Identify which cell holds the provided text, then report its [x, y] central coordinate. 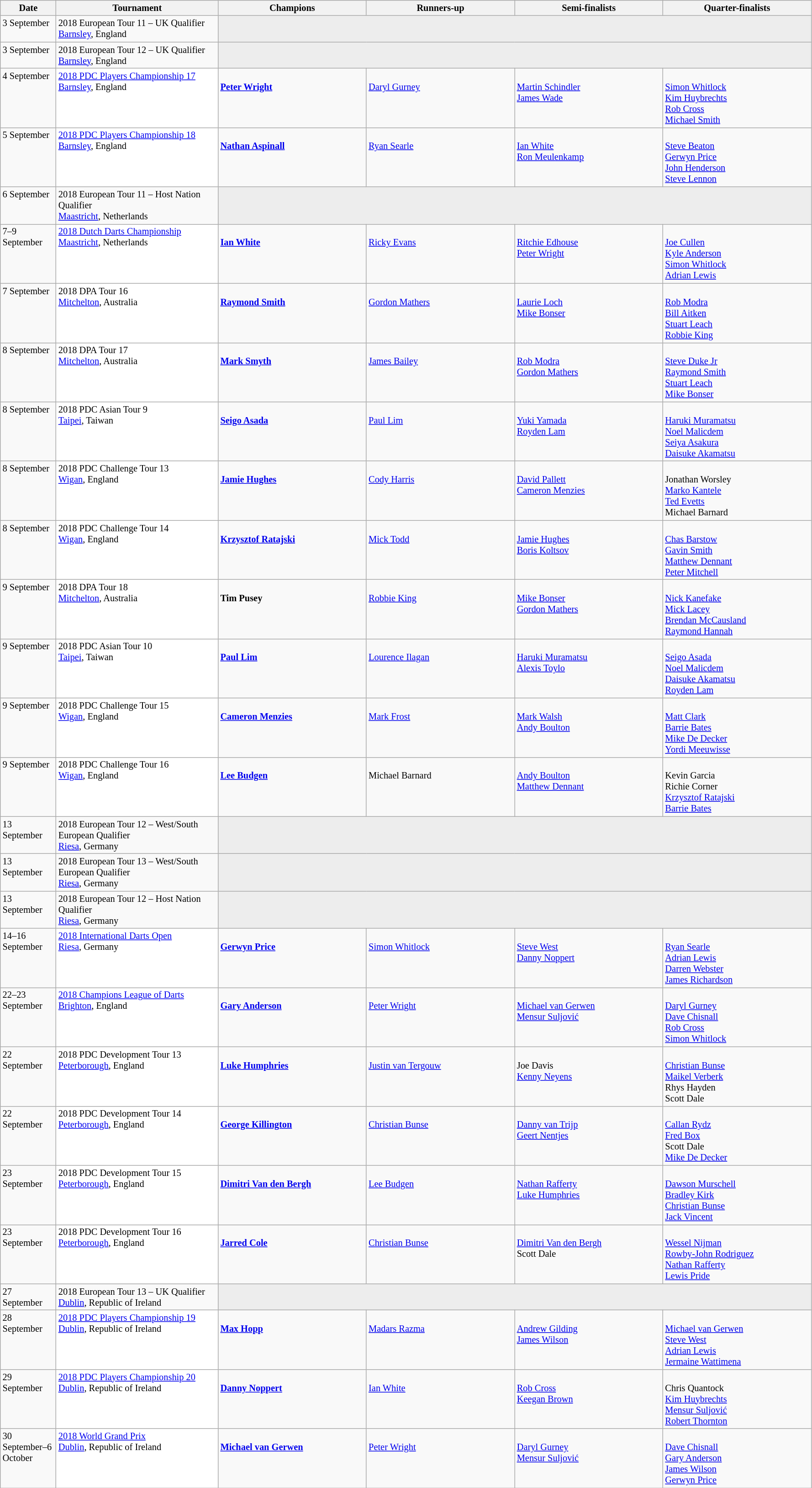
Mike Bonser Gordon Mathers [589, 609]
2018 PDC Asian Tour 10Taipei, Taiwan [137, 668]
Christian Bunse Maikel Verberk Rhys Hayden Scott Dale [737, 1076]
Luke Humphries [292, 1076]
2018 European Tour 12 – UK Qualifier Barnsley, England [137, 55]
Ryan Searle [440, 157]
Michael van Gerwen [292, 1458]
Matt Clark Barrie Bates Mike De Decker Yordi Meeuwisse [737, 728]
Ian White Ron Meulenkamp [589, 157]
Joe Davis Kenny Neyens [589, 1076]
Robbie King [440, 609]
28 September [28, 1340]
2018 PDC Players Championship 17Barnsley, England [137, 98]
Steve Beaton Gerwyn Price John Henderson Steve Lennon [737, 157]
Mark Smyth [292, 372]
22–23 September [28, 1017]
2018 DPA Tour 18Mitchelton, Australia [137, 609]
Simon Whitlock [440, 958]
Gerwyn Price [292, 958]
6 September [28, 206]
Quarter-finalists [737, 8]
Andy Boulton Matthew Dennant [589, 787]
Laurie Loch Mike Bonser [589, 313]
Danny van Trijp Geert Nentjes [589, 1136]
2018 PDC Asian Tour 9Taipei, Taiwan [137, 431]
Joe Cullen Kyle Anderson Simon Whitlock Adrian Lewis [737, 254]
Andrew Gilding James Wilson [589, 1340]
2018 PDC Challenge Tour 15Wigan, England [137, 728]
Daryl Gurney Dave Chisnall Rob Cross Simon Whitlock [737, 1017]
Steve Duke Jr Raymond Smith Stuart Leach Mike Bonser [737, 372]
2018 European Tour 11 – Host Nation Qualifier Maastricht, Netherlands [137, 206]
James Bailey [440, 372]
2018 PDC Development Tour 13Peterborough, England [137, 1076]
2018 International Darts OpenRiesa, Germany [137, 958]
2018 PDC Challenge Tour 13Wigan, England [137, 491]
2018 European Tour 11 – UK Qualifier Barnsley, England [137, 29]
4 September [28, 98]
2018 European Tour 12 – West/South European Qualifier Riesa, Germany [137, 835]
Mark Walsh Andy Boulton [589, 728]
2018 DPA Tour 16Mitchelton, Australia [137, 313]
George Killington [292, 1136]
Jonathan Worsley Marko Kantele Ted Evetts Michael Barnard [737, 491]
Yuki Yamada Royden Lam [589, 431]
Danny Noppert [292, 1399]
7 September [28, 313]
2018 European Tour 13 – West/South European Qualifier Riesa, Germany [137, 872]
Mark Frost [440, 728]
Madars Razma [440, 1340]
Tim Pusey [292, 609]
Gary Anderson [292, 1017]
Rob Modra Bill Aitken Stuart Leach Robbie King [737, 313]
Simon Whitlock Kim Huybrechts Rob Cross Michael Smith [737, 98]
2018 Champions League of DartsBrighton, England [137, 1017]
2018 European Tour 13 – UK Qualifier Dublin, Republic of Ireland [137, 1297]
2018 PDC Players Championship 19Dublin, Republic of Ireland [137, 1340]
Kevin Garcia Richie Corner Krzysztof Ratajski Barrie Bates [737, 787]
Dimitri Van den Bergh Scott Dale [589, 1254]
27 September [28, 1297]
2018 World Grand PrixDublin, Republic of Ireland [137, 1458]
Michael Barnard [440, 787]
Haruki Muramatsu Alexis Toylo [589, 668]
Date [28, 8]
7–9 September [28, 254]
Raymond Smith [292, 313]
2018 PDC Players Championship 18Barnsley, England [137, 157]
Tournament [137, 8]
Lourence Ilagan [440, 668]
2018 PDC Players Championship 20Dublin, Republic of Ireland [137, 1399]
Seigo Asada Noel Malicdem Daisuke Akamatsu Royden Lam [737, 668]
Chris Quantock Kim Huybrechts Mensur Suljović Robert Thornton [737, 1399]
Runners-up [440, 8]
Cody Harris [440, 491]
Jarred Cole [292, 1254]
Haruki Muramatsu Noel Malicdem Seiya Asakura Daisuke Akamatsu [737, 431]
Chas Barstow Gavin Smith Matthew Dennant Peter Mitchell [737, 550]
Martin Schindler James Wade [589, 98]
2018 PDC Development Tour 16Peterborough, England [137, 1254]
2018 European Tour 12 – Host Nation Qualifier Riesa, Germany [137, 910]
Semi-finalists [589, 8]
Champions [292, 8]
2018 DPA Tour 17Mitchelton, Australia [137, 372]
Jamie Hughes Boris Koltsov [589, 550]
Daryl Gurney [440, 98]
29 September [28, 1399]
14–16 September [28, 958]
2018 Dutch Darts ChampionshipMaastricht, Netherlands [137, 254]
Dawson Murschell Bradley Kirk Christian Bunse Jack Vincent [737, 1195]
Wessel Nijman Rowby-John Rodriguez Nathan Rafferty Lewis Pride [737, 1254]
Gordon Mathers [440, 313]
Mick Todd [440, 550]
2018 PDC Challenge Tour 14Wigan, England [137, 550]
2018 PDC Development Tour 15Peterborough, England [137, 1195]
Rob Modra Gordon Mathers [589, 372]
5 September [28, 157]
Dave Chisnall Gary Anderson James Wilson Gerwyn Price [737, 1458]
Rob Cross Keegan Brown [589, 1399]
Krzysztof Ratajski [292, 550]
Nathan Aspinall [292, 157]
30 September–6 October [28, 1458]
Seigo Asada [292, 431]
David Pallett Cameron Menzies [589, 491]
Nick Kanefake Mick Lacey Brendan McCausland Raymond Hannah [737, 609]
2018 PDC Development Tour 14Peterborough, England [137, 1136]
Daryl Gurney Mensur Suljović [589, 1458]
Max Hopp [292, 1340]
2018 PDC Challenge Tour 16Wigan, England [137, 787]
Jamie Hughes [292, 491]
Steve West Danny Noppert [589, 958]
Michael van Gerwen Mensur Suljović [589, 1017]
Callan Rydz Fred Box Scott Dale Mike De Decker [737, 1136]
Dimitri Van den Bergh [292, 1195]
Nathan Rafferty Luke Humphries [589, 1195]
Ryan Searle Adrian Lewis Darren Webster James Richardson [737, 958]
Cameron Menzies [292, 728]
Justin van Tergouw [440, 1076]
Michael van Gerwen Steve West Adrian Lewis Jermaine Wattimena [737, 1340]
Ritchie Edhouse Peter Wright [589, 254]
Ricky Evans [440, 254]
